Output the [X, Y] coordinate of the center of the cell containing the given text.  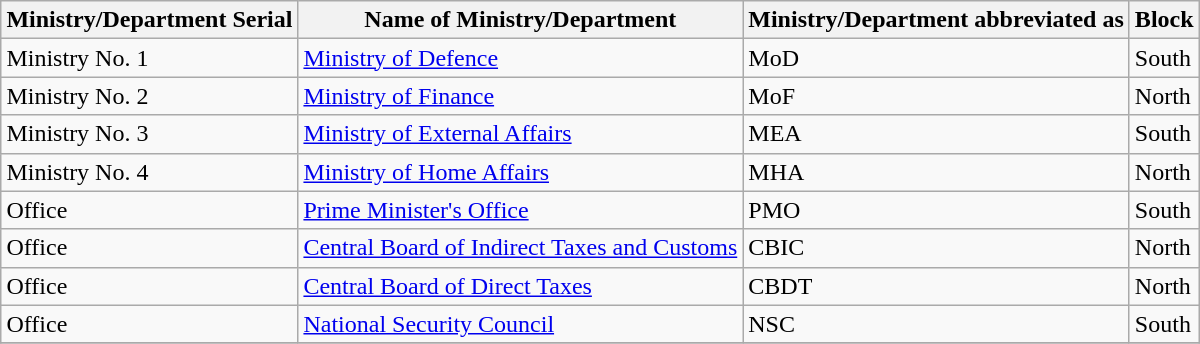
CBDT [936, 286]
MoF [936, 96]
Ministry of External Affairs [520, 134]
Ministry No. 4 [150, 172]
Ministry of Finance [520, 96]
Ministry/Department Serial [150, 20]
CBIC [936, 248]
Ministry No. 3 [150, 134]
Central Board of Direct Taxes [520, 286]
Prime Minister's Office [520, 210]
Ministry No. 2 [150, 96]
Ministry of Defence [520, 58]
NSC [936, 324]
Block [1164, 20]
Ministry No. 1 [150, 58]
National Security Council [520, 324]
Ministry/Department abbreviated as [936, 20]
PMO [936, 210]
Central Board of Indirect Taxes and Customs [520, 248]
Name of Ministry/Department [520, 20]
Ministry of Home Affairs [520, 172]
MoD [936, 58]
MEA [936, 134]
MHA [936, 172]
